For the text-containing cell, return its midpoint in [x, y] coordinate format. 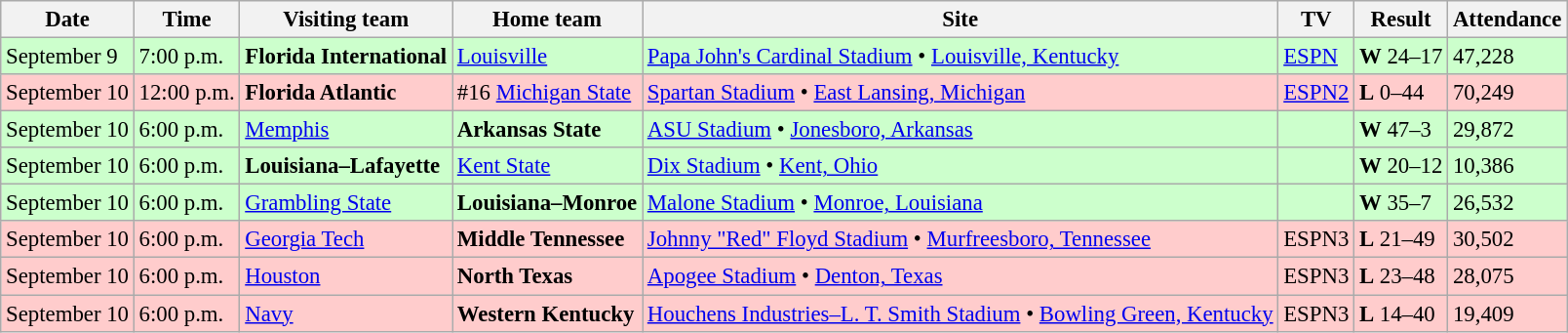
Louisiana–Lafayette [346, 166]
Visiting team [346, 20]
W 20–12 [1401, 166]
Memphis [346, 130]
Middle Tennessee [548, 239]
Attendance [1508, 20]
Spartan Stadium • East Lansing, Michigan [960, 93]
ESPN2 [1316, 93]
30,502 [1508, 239]
W 24–17 [1401, 57]
Louisiana–Monroe [548, 203]
12:00 p.m. [187, 93]
Apogee Stadium • Denton, Texas [960, 276]
Papa John's Cardinal Stadium • Louisville, Kentucky [960, 57]
Date [67, 20]
W 35–7 [1401, 203]
7:00 p.m. [187, 57]
L 14–40 [1401, 313]
28,075 [1508, 276]
70,249 [1508, 93]
Kent State [548, 166]
L 0–44 [1401, 93]
26,532 [1508, 203]
19,409 [1508, 313]
September 9 [67, 57]
Navy [346, 313]
Houchens Industries–L. T. Smith Stadium • Bowling Green, Kentucky [960, 313]
Georgia Tech [346, 239]
ESPN [1316, 57]
Louisville [548, 57]
#16 Michigan State [548, 93]
Malone Stadium • Monroe, Louisiana [960, 203]
L 23–48 [1401, 276]
Florida Atlantic [346, 93]
Home team [548, 20]
ASU Stadium • Jonesboro, Arkansas [960, 130]
10,386 [1508, 166]
29,872 [1508, 130]
Grambling State [346, 203]
North Texas [548, 276]
Dix Stadium • Kent, Ohio [960, 166]
Western Kentucky [548, 313]
Houston [346, 276]
Site [960, 20]
W 47–3 [1401, 130]
TV [1316, 20]
Johnny "Red" Floyd Stadium • Murfreesboro, Tennessee [960, 239]
L 21–49 [1401, 239]
Result [1401, 20]
Time [187, 20]
Arkansas State [548, 130]
47,228 [1508, 57]
Florida International [346, 57]
